From the cell containing the given text, extract its center point as [x, y] coordinate. 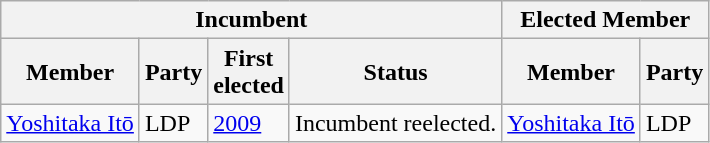
Elected Member [606, 20]
2009 [249, 123]
Firstelected [249, 72]
Incumbent [252, 20]
Incumbent reelected. [395, 123]
Status [395, 72]
